Find where the given text appears and provide that cell's center as (x, y) coordinate. 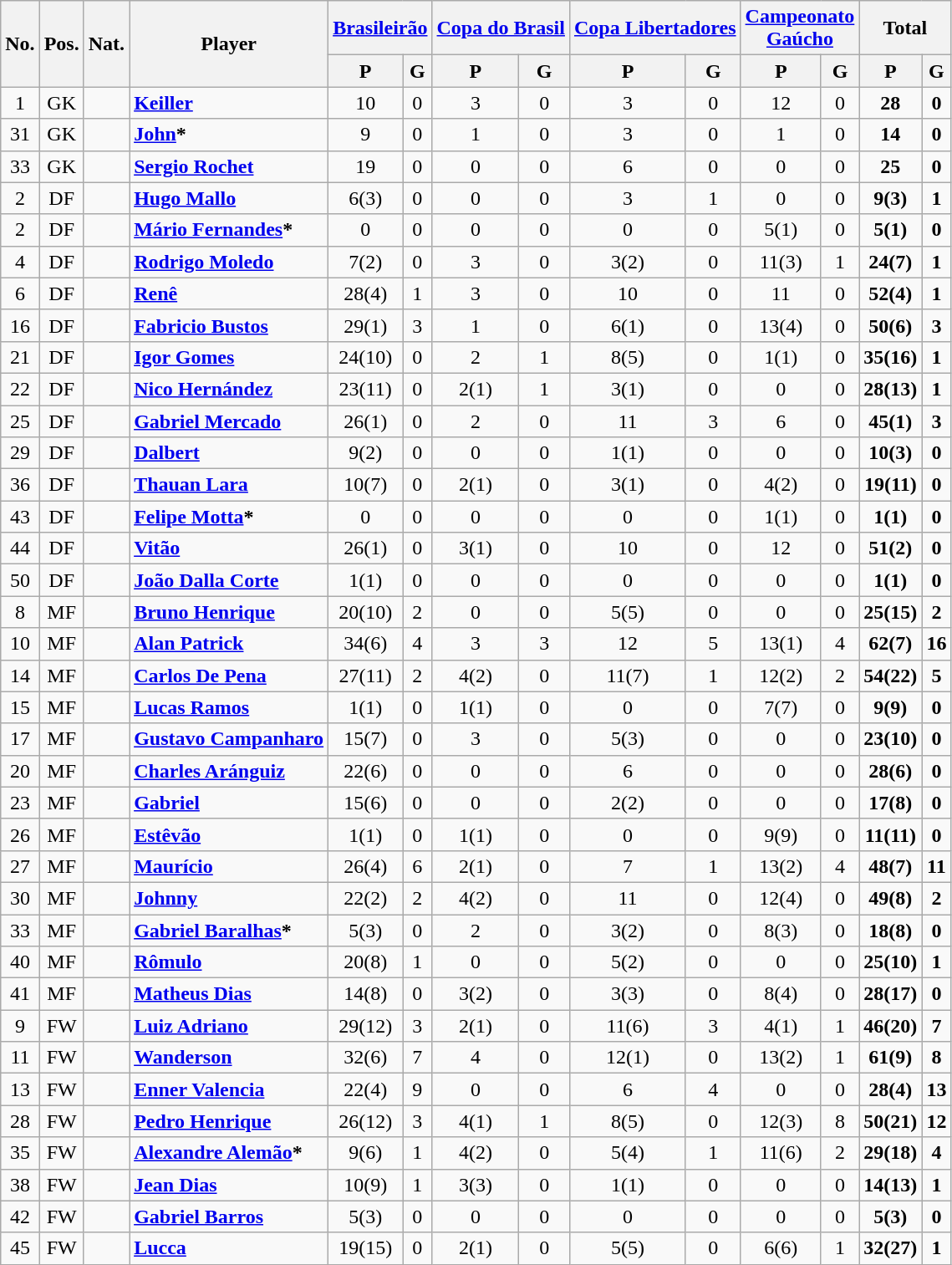
23(10) (891, 739)
Mário Fernandes* (229, 230)
Gabriel (229, 803)
Charles Aránguiz (229, 771)
26 (20, 834)
46(20) (891, 1026)
12(4) (781, 898)
2(2) (627, 803)
19(15) (366, 1248)
9(3) (891, 198)
Lucca (229, 1248)
38 (20, 1185)
5(4) (627, 1153)
Copa do Brasil (501, 28)
9(2) (366, 453)
Maurício (229, 866)
45 (20, 1248)
50(21) (891, 1121)
Total (905, 28)
Copa Libertadores (655, 28)
Renê (229, 293)
Wanderson (229, 1058)
41 (20, 994)
50(6) (891, 325)
52(4) (891, 293)
Nat. (106, 43)
19(11) (891, 485)
19 (366, 166)
7(2) (366, 262)
40 (20, 962)
Matheus Dias (229, 994)
20 (20, 771)
13(4) (781, 325)
15(6) (366, 803)
21 (20, 357)
Carlos De Pena (229, 676)
Johnny (229, 898)
12(2) (781, 676)
Alan Patrick (229, 644)
Fabricio Bustos (229, 325)
24(10) (366, 357)
11(7) (627, 676)
Rômulo (229, 962)
20(8) (366, 962)
Brasileirão (380, 28)
22(4) (366, 1089)
17 (20, 739)
Gabriel Mercado (229, 421)
Dalbert (229, 453)
Player (229, 43)
Igor Gomes (229, 357)
Hugo Mallo (229, 198)
Thauan Lara (229, 485)
23(11) (366, 389)
35(16) (891, 357)
22(2) (366, 898)
6(1) (627, 325)
13(1) (781, 644)
Gabriel Barros (229, 1217)
7(7) (781, 707)
35 (20, 1153)
Pedro Henrique (229, 1121)
31 (20, 135)
5(2) (627, 962)
42 (20, 1217)
No. (20, 43)
Vitão (229, 548)
54(22) (891, 676)
10(9) (366, 1185)
28(17) (891, 994)
Pos. (62, 43)
51(2) (891, 548)
62(7) (891, 644)
CampeonatoGaúcho (800, 28)
32(27) (891, 1248)
22 (20, 389)
12(1) (627, 1058)
Gabriel Baralhas* (229, 931)
Luiz Adriano (229, 1026)
10(7) (366, 485)
Sergio Rochet (229, 166)
27(11) (366, 676)
Jean Dias (229, 1185)
Bruno Henrique (229, 612)
11(3) (781, 262)
Nico Hernández (229, 389)
50 (20, 580)
49(8) (891, 898)
34(6) (366, 644)
24(7) (891, 262)
Enner Valencia (229, 1089)
8(4) (781, 994)
48(7) (891, 866)
25(15) (891, 612)
29(12) (366, 1026)
30 (20, 898)
6(6) (781, 1248)
Felipe Motta* (229, 517)
Alexandre Alemão* (229, 1153)
Estêvão (229, 834)
15(7) (366, 739)
6(3) (366, 198)
36 (20, 485)
26(12) (366, 1121)
28(13) (891, 389)
29(18) (891, 1153)
25(10) (891, 962)
Rodrigo Moledo (229, 262)
29(1) (366, 325)
John* (229, 135)
43 (20, 517)
14(8) (366, 994)
Lucas Ramos (229, 707)
João Dalla Corte (229, 580)
14(13) (891, 1185)
29 (20, 453)
8(3) (781, 931)
10(3) (891, 453)
12(3) (781, 1121)
11(11) (891, 834)
Keiller (229, 103)
18(8) (891, 931)
22(6) (366, 771)
45(1) (891, 421)
9(6) (366, 1153)
32(6) (366, 1058)
26(4) (366, 866)
28(6) (891, 771)
61(9) (891, 1058)
20(10) (366, 612)
15 (20, 707)
23 (20, 803)
17(8) (891, 803)
Gustavo Campanharo (229, 739)
27 (20, 866)
44 (20, 548)
